Search for the cell housing the specified text and yield its [X, Y] center coordinate. 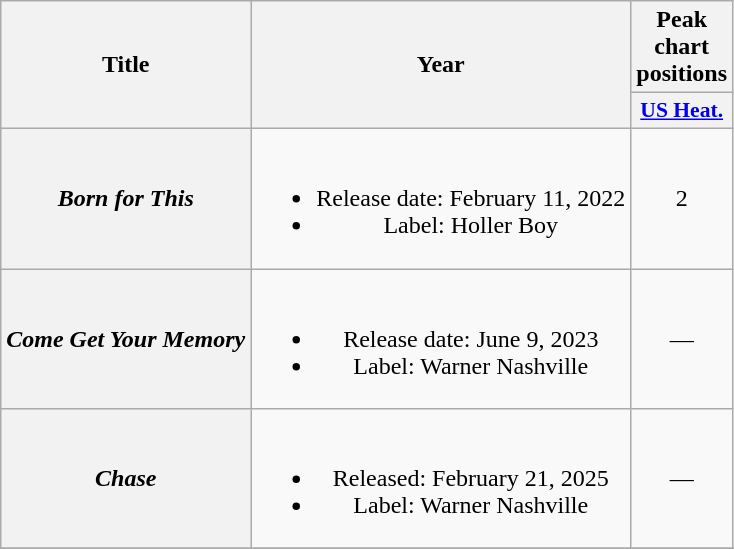
Release date: June 9, 2023Label: Warner Nashville [441, 338]
Release date: February 11, 2022Label: Holler Boy [441, 198]
Peak chart positions [682, 47]
Chase [126, 479]
Released: February 21, 2025Label: Warner Nashville [441, 479]
2 [682, 198]
Title [126, 65]
Born for This [126, 198]
US Heat. [682, 111]
Come Get Your Memory [126, 338]
Year [441, 65]
